Locate the cell with the specified text and output its [x, y] center coordinate. 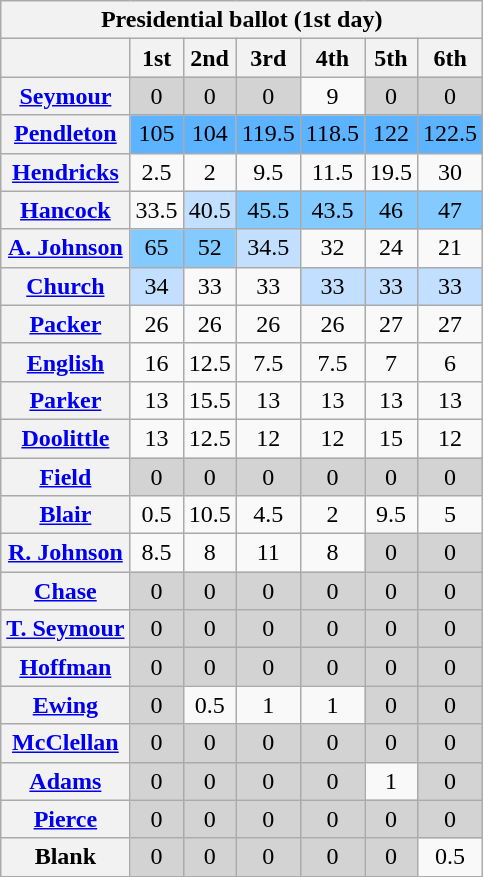
32 [332, 248]
21 [450, 248]
McClellan [66, 743]
Hoffman [66, 667]
118.5 [332, 134]
5th [390, 58]
34.5 [268, 248]
46 [390, 210]
A. Johnson [66, 248]
33.5 [156, 210]
2nd [210, 58]
65 [156, 248]
Chase [66, 591]
Pierce [66, 819]
Adams [66, 781]
Blair [66, 515]
7 [390, 362]
52 [210, 248]
47 [450, 210]
Doolittle [66, 438]
9 [332, 96]
Pendleton [66, 134]
Seymour [66, 96]
104 [210, 134]
Blank [66, 857]
15.5 [210, 400]
1st [156, 58]
English [66, 362]
R. Johnson [66, 553]
16 [156, 362]
Church [66, 286]
11.5 [332, 172]
3rd [268, 58]
Hancock [66, 210]
Field [66, 477]
105 [156, 134]
45.5 [268, 210]
6th [450, 58]
122.5 [450, 134]
Packer [66, 324]
15 [390, 438]
10.5 [210, 515]
24 [390, 248]
40.5 [210, 210]
11 [268, 553]
43.5 [332, 210]
34 [156, 286]
5 [450, 515]
119.5 [268, 134]
Parker [66, 400]
6 [450, 362]
T. Seymour [66, 629]
30 [450, 172]
4th [332, 58]
Presidential ballot (1st day) [242, 20]
4.5 [268, 515]
122 [390, 134]
19.5 [390, 172]
Hendricks [66, 172]
8.5 [156, 553]
Ewing [66, 705]
2.5 [156, 172]
